From the cell containing the given text, extract its center point as (X, Y) coordinate. 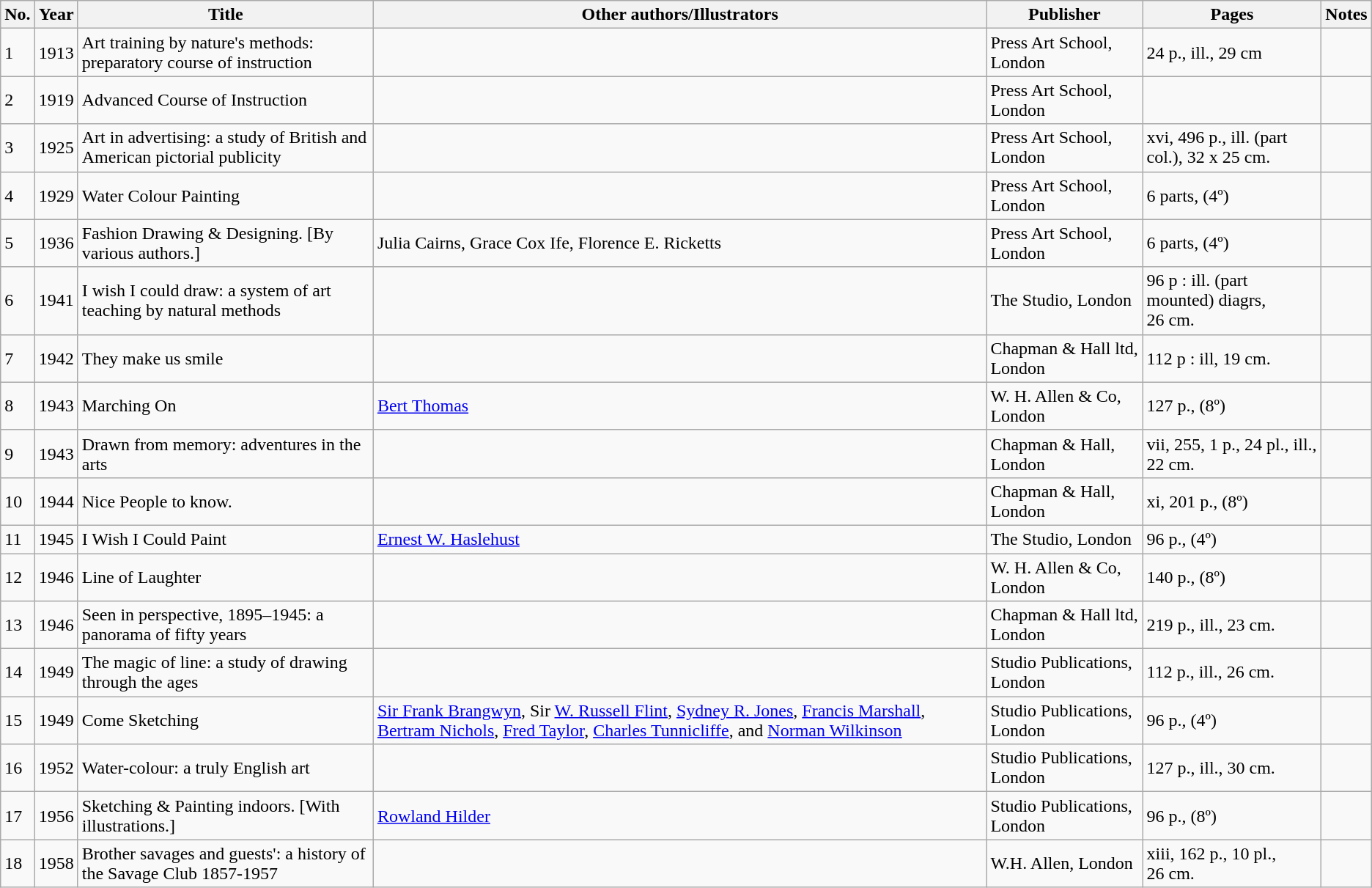
Rowland Hilder (679, 815)
Advanced Course of Instruction (226, 100)
16 (18, 768)
xi, 201 p., (8º) (1232, 502)
112 p : ill, 19 cm. (1232, 358)
1929 (56, 195)
W.H. Allen, London (1064, 864)
3 (18, 148)
112 p., ill., 26 cm. (1232, 673)
1919 (56, 100)
Come Sketching (226, 720)
1941 (56, 301)
Drawn from memory: adventures in the arts (226, 453)
127 p., ill., 30 cm. (1232, 768)
7 (18, 358)
Brother savages and guests': a history of the Savage Club 1857-1957 (226, 864)
15 (18, 720)
2 (18, 100)
Sketching & Painting indoors. [With illustrations.] (226, 815)
12 (18, 576)
17 (18, 815)
140 p., (8º) (1232, 576)
The magic of line: a study of drawing through the ages (226, 673)
10 (18, 502)
Seen in perspective, 1895–1945: a panorama of fifty years (226, 625)
Art in advertising: a study of British and American pictorial publicity (226, 148)
xiii, 162 p., 10 pl., 26 cm. (1232, 864)
1945 (56, 539)
Publisher (1064, 15)
4 (18, 195)
13 (18, 625)
Julia Cairns, Grace Cox Ife, Florence E. Ricketts (679, 243)
Line of Laughter (226, 576)
6 (18, 301)
Nice People to know. (226, 502)
1913 (56, 53)
Art training by nature's methods: preparatory course of instruction (226, 53)
1936 (56, 243)
xvi, 496 p., ill. (part col.), 32 x 25 cm. (1232, 148)
Water Colour Painting (226, 195)
I Wish I Could Paint (226, 539)
Fashion Drawing & Designing. [By various authors.] (226, 243)
Bert Thomas (679, 406)
1956 (56, 815)
1944 (56, 502)
Marching On (226, 406)
Other authors/Illustrators (679, 15)
96 p : ill. (part mounted) diagrs, 26 cm. (1232, 301)
14 (18, 673)
I wish I could draw: a system of art teaching by natural methods (226, 301)
vii, 255, 1 p., 24 pl., ill., 22 cm. (1232, 453)
1958 (56, 864)
5 (18, 243)
1925 (56, 148)
No. (18, 15)
1 (18, 53)
219 p., ill., 23 cm. (1232, 625)
24 p., ill., 29 cm (1232, 53)
Water-colour: a truly English art (226, 768)
Notes (1346, 15)
11 (18, 539)
1942 (56, 358)
127 p., (8º) (1232, 406)
Sir Frank Brangwyn, Sir W. Russell Flint, Sydney R. Jones, Francis Marshall, Bertram Nichols, Fred Taylor, Charles Tunnicliffe, and Norman Wilkinson (679, 720)
9 (18, 453)
Ernest W. Haslehust (679, 539)
1952 (56, 768)
8 (18, 406)
They make us smile (226, 358)
Title (226, 15)
Year (56, 15)
18 (18, 864)
Pages (1232, 15)
96 p., (8º) (1232, 815)
